Determine the [X, Y] coordinate at the center of the cell enclosing the given text.  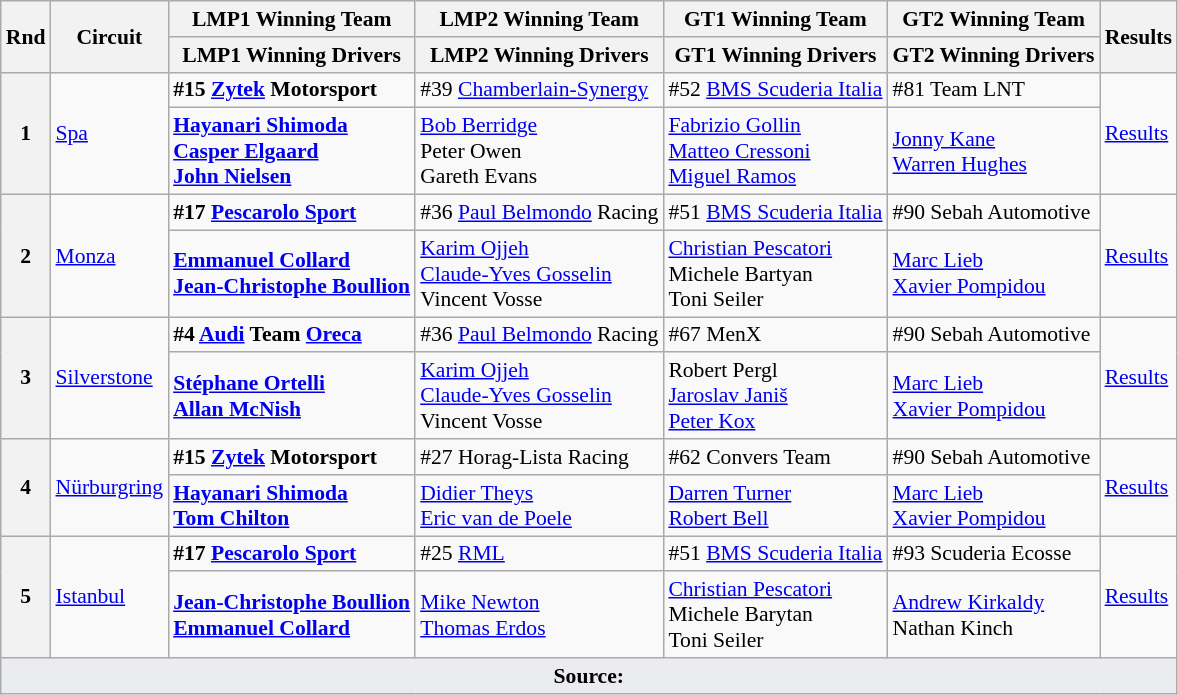
Robert Pergl Jaroslav Janiš Peter Kox [775, 396]
#25 RML [539, 554]
#52 BMS Scuderia Italia [775, 90]
Fabrizio Gollin Matteo Cressoni Miguel Ramos [775, 152]
Emmanuel Collard Jean-Christophe Boullion [292, 274]
GT1 Winning Team [775, 19]
Nürburgring [109, 488]
Monza [109, 256]
GT2 Winning Team [994, 19]
#67 MenX [775, 335]
LMP2 Winning Team [539, 19]
Silverstone [109, 378]
Rnd [26, 36]
2 [26, 256]
Christian Pescatori Michele Bartyan Toni Seiler [775, 274]
5 [26, 597]
1 [26, 133]
Jonny Kane Warren Hughes [994, 152]
#62 Convers Team [775, 457]
#93 Scuderia Ecosse [994, 554]
#81 Team LNT [994, 90]
LMP1 Winning Drivers [292, 55]
#4 Audi Team Oreca [292, 335]
Andrew Kirkaldy Nathan Kinch [994, 616]
#39 Chamberlain-Synergy [539, 90]
Circuit [109, 36]
3 [26, 378]
Hayanari Shimoda Tom Chilton [292, 506]
Didier Theys Eric van de Poele [539, 506]
GT1 Winning Drivers [775, 55]
Mike Newton Thomas Erdos [539, 616]
4 [26, 488]
Source: [589, 676]
LMP1 Winning Team [292, 19]
Darren Turner Robert Bell [775, 506]
Christian Pescatori Michele Barytan Toni Seiler [775, 616]
LMP2 Winning Drivers [539, 55]
Bob Berridge Peter Owen Gareth Evans [539, 152]
#27 Horag-Lista Racing [539, 457]
GT2 Winning Drivers [994, 55]
Hayanari Shimoda Casper Elgaard John Nielsen [292, 152]
Istanbul [109, 597]
Stéphane Ortelli Allan McNish [292, 396]
Spa [109, 133]
Jean-Christophe Boullion Emmanuel Collard [292, 616]
